Detect which cell encompasses the target text, then output its [x, y] center coordinate. 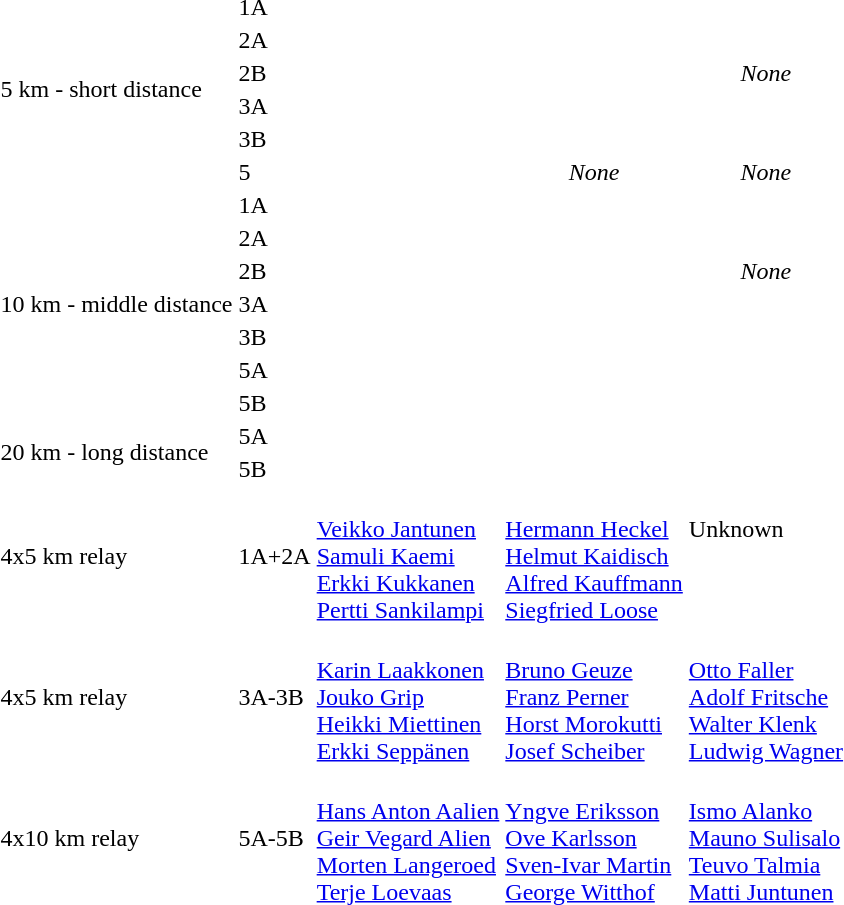
5 [274, 172]
Otto Faller Adolf Fritsche Walter Klenk Ludwig Wagner [766, 697]
Bruno Geuze Franz Perner Horst Morokutti Josef Scheiber [594, 697]
Hermann Heckel Helmut Kaidisch Alfred Kauffmann Siegfried Loose [594, 556]
3A-3B [274, 697]
1A+2A [274, 556]
Unknown [766, 556]
1A [274, 205]
Karin Laakkonen Jouko Grip Heikki Miettinen Erkki Seppänen [408, 697]
Veikko Jantunen Samuli Kaemi Erkki Kukkanen Pertti Sankilampi [408, 556]
